Extract the (X, Y) coordinate from the center of the cell holding the provided text.  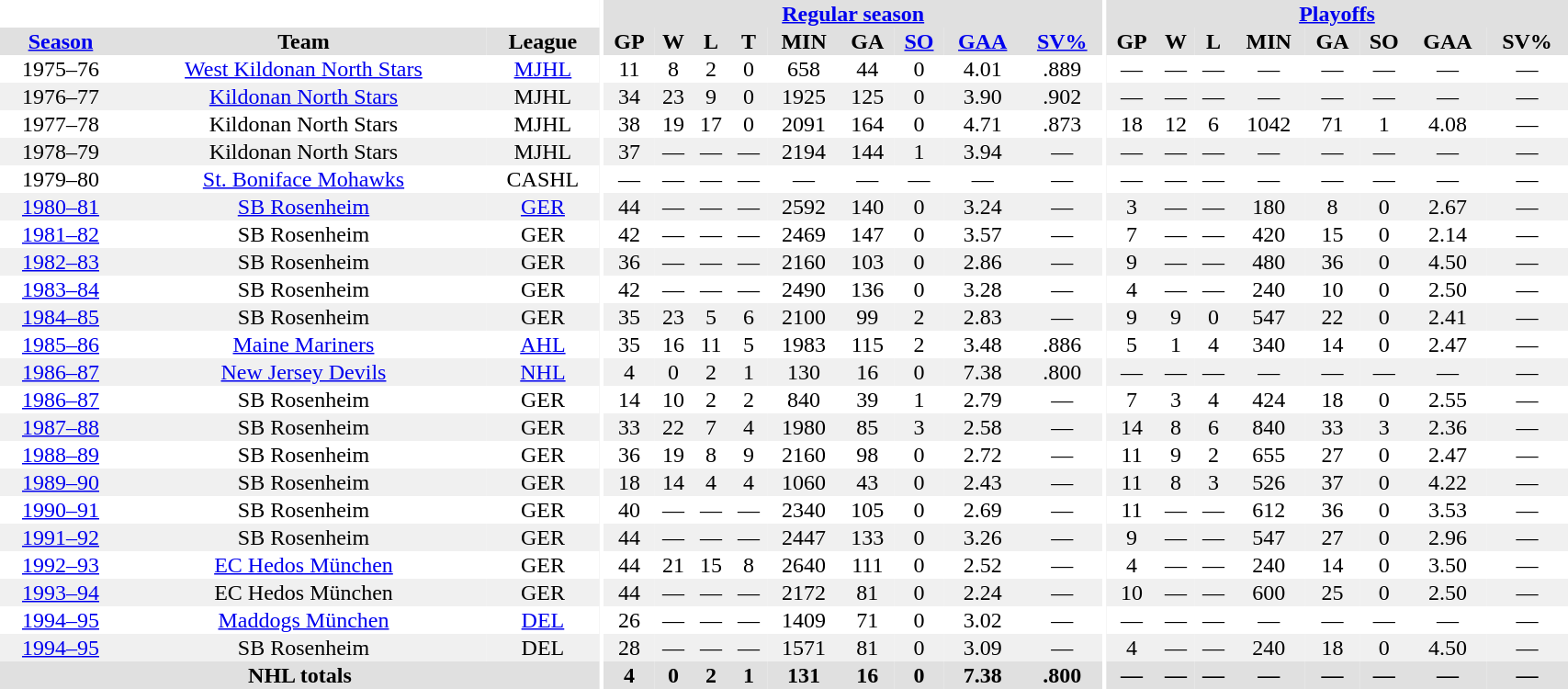
38 (628, 124)
2091 (803, 124)
2.36 (1448, 427)
4.01 (983, 69)
1984–85 (61, 317)
NHL (543, 372)
12 (1176, 124)
3.94 (983, 152)
655 (1269, 455)
136 (867, 289)
2.14 (1448, 234)
1409 (803, 620)
21 (674, 565)
3.90 (983, 96)
1983 (803, 344)
28 (628, 648)
1985–86 (61, 344)
2.67 (1448, 207)
3.48 (983, 344)
2.69 (983, 510)
St. Boniface Mohawks (303, 179)
1571 (803, 648)
2.96 (1448, 537)
3.09 (983, 648)
.902 (1062, 96)
103 (867, 262)
3.02 (983, 620)
25 (1332, 593)
2.79 (983, 400)
3.53 (1448, 510)
43 (867, 482)
AHL (543, 344)
1925 (803, 96)
115 (867, 344)
2.24 (983, 593)
133 (867, 537)
2.52 (983, 565)
T (748, 41)
2592 (803, 207)
2.58 (983, 427)
125 (867, 96)
105 (867, 510)
1992–93 (61, 565)
1980 (803, 427)
26 (628, 620)
3.24 (983, 207)
2.83 (983, 317)
164 (867, 124)
1990–91 (61, 510)
1991–92 (61, 537)
2.43 (983, 482)
144 (867, 152)
2.86 (983, 262)
147 (867, 234)
180 (1269, 207)
1993–94 (61, 593)
600 (1269, 593)
3.50 (1448, 565)
131 (803, 675)
2.55 (1448, 400)
Team (303, 41)
.873 (1062, 124)
Maddogs München (303, 620)
3.57 (983, 234)
1980–81 (61, 207)
4.71 (983, 124)
1042 (1269, 124)
.886 (1062, 344)
4.08 (1448, 124)
Maine Mariners (303, 344)
1979–80 (61, 179)
34 (628, 96)
League (543, 41)
2490 (803, 289)
Regular season (852, 14)
1982–83 (61, 262)
3.26 (983, 537)
420 (1269, 234)
39 (867, 400)
1987–88 (61, 427)
2469 (803, 234)
85 (867, 427)
NHL totals (299, 675)
99 (867, 317)
2100 (803, 317)
140 (867, 207)
1983–84 (61, 289)
.889 (1062, 69)
2640 (803, 565)
658 (803, 69)
17 (711, 124)
1060 (803, 482)
1978–79 (61, 152)
New Jersey Devils (303, 372)
4.22 (1448, 482)
1988–89 (61, 455)
340 (1269, 344)
2172 (803, 593)
2.41 (1448, 317)
Season (61, 41)
1977–78 (61, 124)
2194 (803, 152)
2447 (803, 537)
1975–76 (61, 69)
1981–82 (61, 234)
98 (867, 455)
2.72 (983, 455)
612 (1269, 510)
1989–90 (61, 482)
3.28 (983, 289)
111 (867, 565)
1976–77 (61, 96)
130 (803, 372)
West Kildonan North Stars (303, 69)
526 (1269, 482)
40 (628, 510)
Playoffs (1337, 14)
2340 (803, 510)
480 (1269, 262)
424 (1269, 400)
CASHL (543, 179)
